Extract the [X, Y] coordinate from the center of the cell holding the provided text.  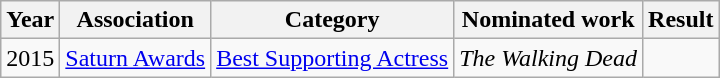
Year [30, 20]
Nominated work [548, 20]
Association [136, 20]
Category [332, 20]
2015 [30, 58]
Saturn Awards [136, 58]
Best Supporting Actress [332, 58]
Result [681, 20]
The Walking Dead [548, 58]
